Pinpoint the cell where the given text exists, returning its (x, y) midpoint coordinate. 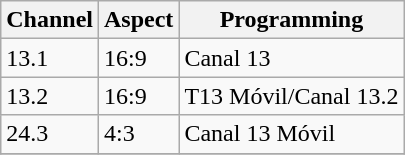
Canal 13 Móvil (292, 134)
T13 Móvil/Canal 13.2 (292, 96)
Canal 13 (292, 58)
Programming (292, 20)
24.3 (50, 134)
13.1 (50, 58)
Channel (50, 20)
13.2 (50, 96)
4:3 (139, 134)
Aspect (139, 20)
